Search for the cell housing the specified text and yield its [X, Y] center coordinate. 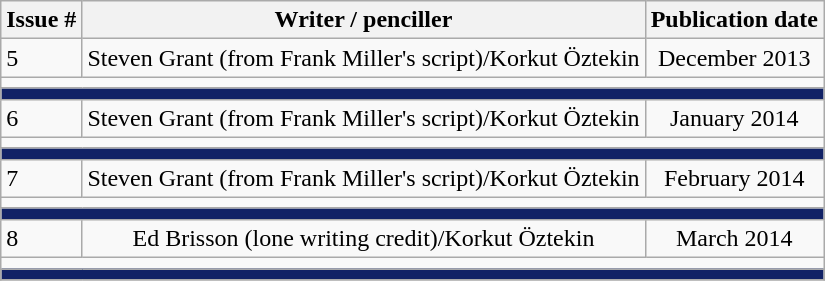
Ed Brisson (lone writing credit)/Korkut Öztekin [364, 238]
5 [42, 58]
Issue # [42, 20]
Publication date [734, 20]
Writer / penciller [364, 20]
7 [42, 178]
March 2014 [734, 238]
8 [42, 238]
January 2014 [734, 118]
February 2014 [734, 178]
December 2013 [734, 58]
6 [42, 118]
